Locate the cell with the specified text and output its [x, y] center coordinate. 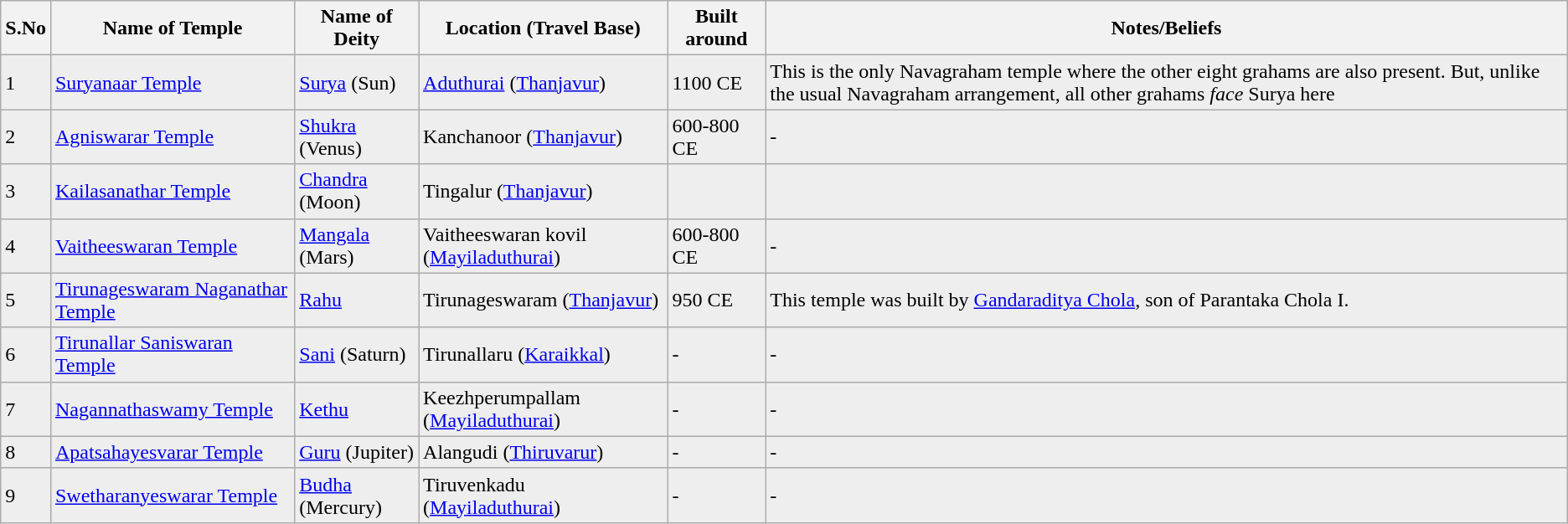
Tirunageswaram (Thanjavur) [543, 300]
Kethu [357, 408]
Location (Travel Base) [543, 28]
Kanchanoor (Thanjavur) [543, 137]
Built around [717, 28]
Name of Temple [173, 28]
Chandra (Moon) [357, 191]
Tirunageswaram Naganathar Temple [173, 300]
Budha (Mercury) [357, 496]
3 [26, 191]
Guru (Jupiter) [357, 452]
4 [26, 246]
2 [26, 137]
9 [26, 496]
1 [26, 82]
Keezhperumpallam (Mayiladuthurai) [543, 408]
Notes/Beliefs [1167, 28]
6 [26, 355]
Sani (Saturn) [357, 355]
Agniswarar Temple [173, 137]
950 CE [717, 300]
Tirunallar Saniswaran Temple [173, 355]
Nagannathaswamy Temple [173, 408]
Tingalur (Thanjavur) [543, 191]
Shukra (Venus) [357, 137]
Rahu [357, 300]
Apatsahayesvarar Temple [173, 452]
7 [26, 408]
8 [26, 452]
This temple was built by Gandaraditya Chola, son of Parantaka Chola I. [1167, 300]
Swetharanyeswarar Temple [173, 496]
Alangudi (Thiruvarur) [543, 452]
Vaitheeswaran Temple [173, 246]
Tiruvenkadu (Mayiladuthurai) [543, 496]
Mangala (Mars) [357, 246]
Aduthurai (Thanjavur) [543, 82]
Surya (Sun) [357, 82]
1100 CE [717, 82]
S.No [26, 28]
Vaitheeswaran kovil (Mayiladuthurai) [543, 246]
Suryanaar Temple [173, 82]
Tirunallaru (Karaikkal) [543, 355]
Name of Deity [357, 28]
5 [26, 300]
Kailasanathar Temple [173, 191]
